Identify which cell holds the provided text, then report its (x, y) central coordinate. 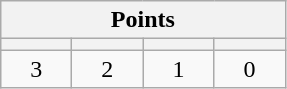
0 (250, 69)
Points (143, 20)
1 (178, 69)
3 (36, 69)
2 (108, 69)
